Detect which cell encompasses the target text, then output its [x, y] center coordinate. 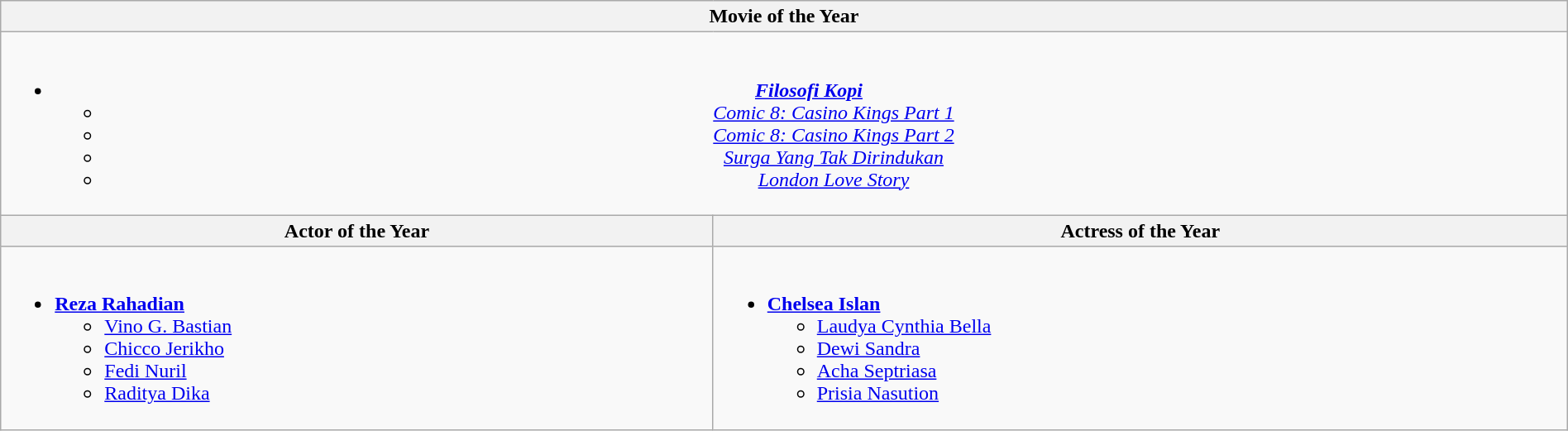
Actress of the Year [1140, 231]
Chelsea IslanLaudya Cynthia BellaDewi SandraAcha SeptriasaPrisia Nasution [1140, 338]
Filosofi KopiComic 8: Casino Kings Part 1Comic 8: Casino Kings Part 2Surga Yang Tak DirindukanLondon Love Story [784, 124]
Actor of the Year [357, 231]
Reza RahadianVino G. BastianChicco JerikhoFedi NurilRaditya Dika [357, 338]
Movie of the Year [784, 17]
